Capture the cell that displays the provided text and extract its (X, Y) central coordinate. 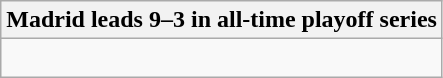
Madrid leads 9–3 in all-time playoff series (222, 20)
